Identify which cell holds the provided text, then report its [x, y] central coordinate. 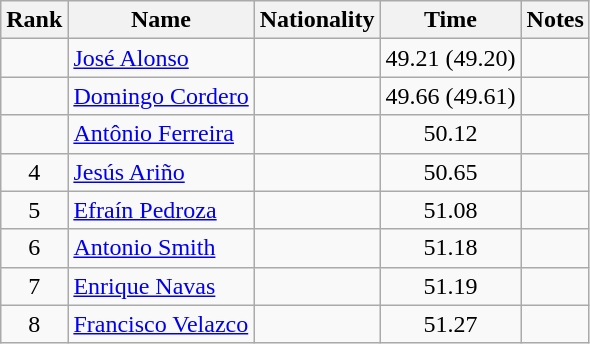
Antonio Smith [161, 248]
8 [34, 324]
4 [34, 172]
Notes [555, 20]
49.66 (49.61) [450, 96]
Domingo Cordero [161, 96]
Antônio Ferreira [161, 134]
50.65 [450, 172]
Francisco Velazco [161, 324]
Nationality [317, 20]
Enrique Navas [161, 286]
51.08 [450, 210]
José Alonso [161, 58]
Time [450, 20]
Jesús Ariño [161, 172]
51.27 [450, 324]
51.19 [450, 286]
Name [161, 20]
50.12 [450, 134]
Efraín Pedroza [161, 210]
49.21 (49.20) [450, 58]
51.18 [450, 248]
5 [34, 210]
7 [34, 286]
6 [34, 248]
Rank [34, 20]
